Determine the (X, Y) coordinate at the center of the cell enclosing the given text.  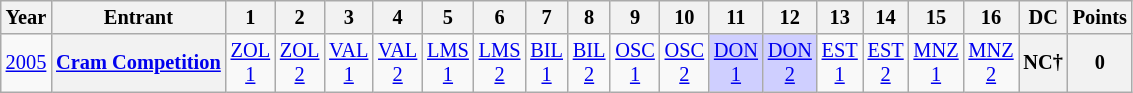
BIL1 (546, 63)
MNZ2 (992, 63)
0 (1100, 63)
7 (546, 17)
DON1 (736, 63)
14 (886, 17)
9 (634, 17)
12 (790, 17)
VAL2 (398, 63)
ZOL2 (300, 63)
MNZ1 (936, 63)
DC (1042, 17)
8 (590, 17)
EST2 (886, 63)
5 (448, 17)
DON2 (790, 63)
11 (736, 17)
VAL1 (348, 63)
Year (26, 17)
4 (398, 17)
Points (1100, 17)
2005 (26, 63)
1 (250, 17)
NC† (1042, 63)
16 (992, 17)
6 (500, 17)
13 (840, 17)
2 (300, 17)
3 (348, 17)
OSC1 (634, 63)
BIL2 (590, 63)
ZOL1 (250, 63)
15 (936, 17)
LMS2 (500, 63)
10 (684, 17)
Entrant (138, 17)
OSC2 (684, 63)
LMS1 (448, 63)
EST1 (840, 63)
Cram Competition (138, 63)
